From the cell containing the given text, extract its center point as [X, Y] coordinate. 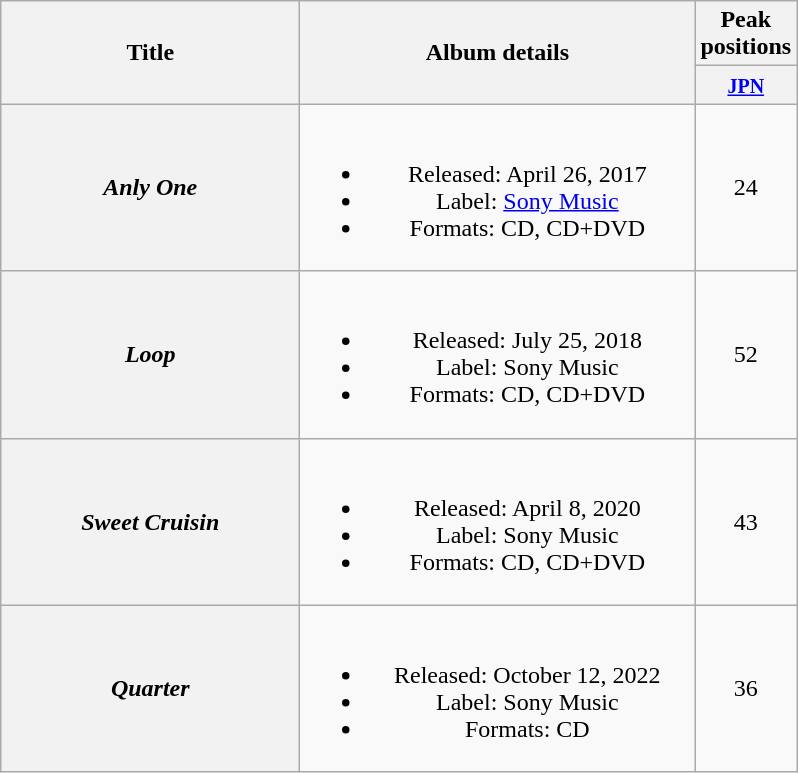
Anly One [150, 188]
43 [746, 522]
36 [746, 688]
Released: July 25, 2018Label: Sony MusicFormats: CD, CD+DVD [498, 354]
Loop [150, 354]
Album details [498, 52]
Quarter [150, 688]
Released: October 12, 2022Label: Sony MusicFormats: CD [498, 688]
Peak positions [746, 34]
24 [746, 188]
Released: April 26, 2017Label: Sony MusicFormats: CD, CD+DVD [498, 188]
Released: April 8, 2020Label: Sony MusicFormats: CD, CD+DVD [498, 522]
52 [746, 354]
JPN [746, 85]
Sweet Cruisin [150, 522]
Title [150, 52]
